Search for the cell housing the specified text and yield its [x, y] center coordinate. 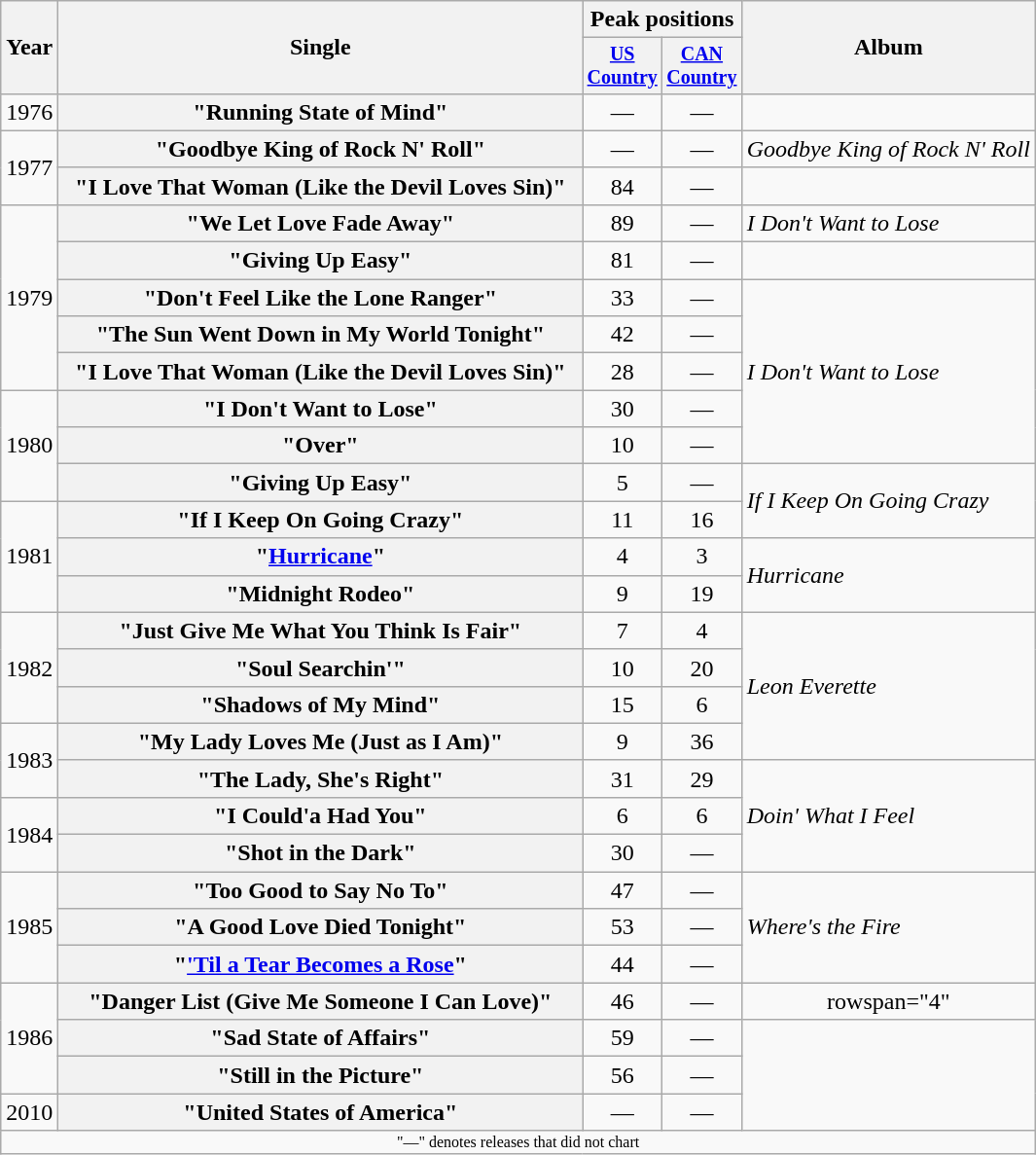
"Don't Feel Like the Lone Ranger" [321, 298]
"—" denotes releases that did not chart [518, 1142]
"Still in the Picture" [321, 1075]
"Shadows of My Mind" [321, 704]
Year [29, 48]
31 [623, 778]
"Sad State of Affairs" [321, 1038]
"Soul Searchin'" [321, 668]
11 [623, 520]
89 [623, 223]
47 [623, 890]
rowspan="4" [888, 1001]
28 [623, 372]
"United States of America" [321, 1112]
Where's the Fire [888, 927]
5 [623, 483]
"Danger List (Give Me Someone I Can Love)" [321, 1001]
"Over" [321, 446]
"A Good Love Died Tonight" [321, 927]
81 [623, 261]
"If I Keep On Going Crazy" [321, 520]
"Too Good to Say No To" [321, 890]
16 [702, 520]
"Hurricane" [321, 557]
1984 [29, 834]
1981 [29, 557]
"Shot in the Dark" [321, 853]
"The Sun Went Down in My World Tonight" [321, 335]
20 [702, 668]
Peak positions [661, 19]
Album [888, 48]
Leon Everette [888, 686]
"I Don't Want to Lose" [321, 409]
"We Let Love Fade Away" [321, 223]
33 [623, 298]
"Just Give Me What You Think Is Fair" [321, 631]
36 [702, 741]
"Running State of Mind" [321, 112]
46 [623, 1001]
2010 [29, 1112]
Hurricane [888, 575]
44 [623, 964]
Doin' What I Feel [888, 815]
42 [623, 335]
Single [321, 48]
59 [623, 1038]
29 [702, 778]
1985 [29, 927]
15 [623, 704]
"Midnight Rodeo" [321, 594]
1986 [29, 1038]
1982 [29, 668]
1976 [29, 112]
1980 [29, 446]
84 [623, 186]
"My Lady Loves Me (Just as I Am)" [321, 741]
1983 [29, 760]
If I Keep On Going Crazy [888, 501]
"Goodbye King of Rock N' Roll" [321, 149]
53 [623, 927]
Goodbye King of Rock N' Roll [888, 149]
7 [623, 631]
CAN Country [702, 66]
"The Lady, She's Right" [321, 778]
US Country [623, 66]
"I Could'a Had You" [321, 815]
1977 [29, 167]
"'Til a Tear Becomes a Rose" [321, 964]
56 [623, 1075]
19 [702, 594]
3 [702, 557]
1979 [29, 297]
